Find where the given text appears and provide that cell's center as [X, Y] coordinate. 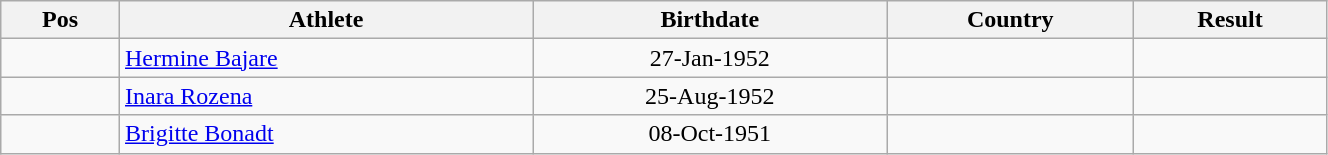
Result [1230, 20]
Athlete [326, 20]
Inara Rozena [326, 96]
Birthdate [710, 20]
Hermine Bajare [326, 58]
25-Aug-1952 [710, 96]
Pos [60, 20]
Country [1010, 20]
08-Oct-1951 [710, 134]
27-Jan-1952 [710, 58]
Brigitte Bonadt [326, 134]
